Pinpoint the cell where the given text exists, returning its [x, y] midpoint coordinate. 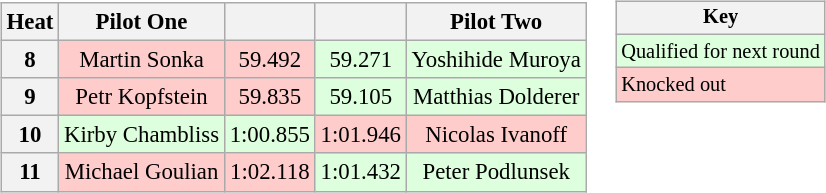
Pilot Two [496, 22]
Pilot One [142, 22]
Qualified for next round [720, 51]
1:01.432 [360, 172]
8 [30, 60]
59.835 [270, 97]
Peter Podlunsek [496, 172]
9 [30, 97]
Yoshihide Muroya [496, 60]
59.492 [270, 60]
Key [720, 18]
1:02.118 [270, 172]
1:00.855 [270, 135]
Martin Sonka [142, 60]
Nicolas Ivanoff [496, 135]
10 [30, 135]
11 [30, 172]
1:01.946 [360, 135]
Matthias Dolderer [496, 97]
59.271 [360, 60]
Kirby Chambliss [142, 135]
59.105 [360, 97]
Michael Goulian [142, 172]
Knocked out [720, 85]
Petr Kopfstein [142, 97]
Heat [30, 22]
